Return [X, Y] of the center of cell containing provided text 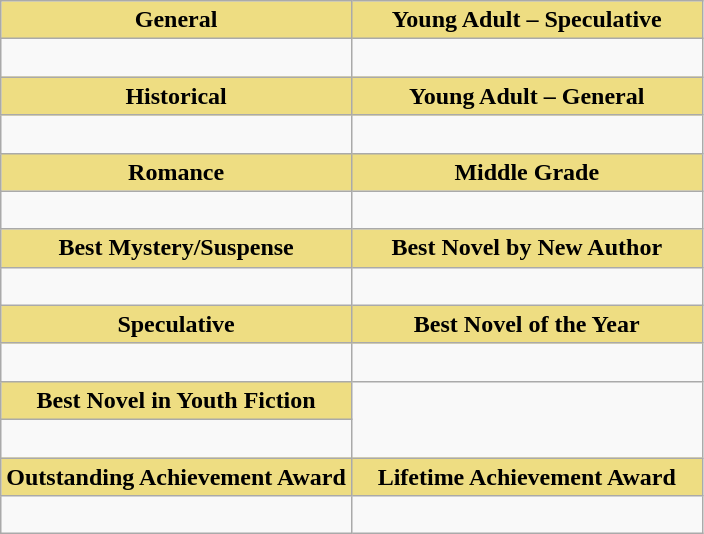
Outstanding Achievement Award [176, 477]
Historical [176, 96]
Best Novel in Youth Fiction [176, 400]
Young Adult – Speculative [526, 20]
Speculative [176, 324]
Best Novel by New Author [526, 248]
Best Mystery/Suspense [176, 248]
Lifetime Achievement Award [526, 477]
Romance [176, 172]
General [176, 20]
Young Adult – General [526, 96]
Middle Grade [526, 172]
Best Novel of the Year [526, 324]
